For the text-containing cell, return its midpoint in (x, y) coordinate format. 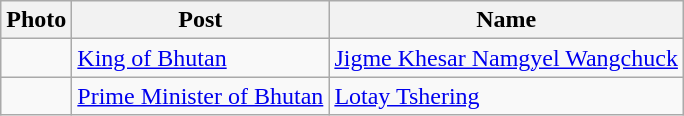
Lotay Tshering (506, 96)
Photo (36, 20)
Jigme Khesar Namgyel Wangchuck (506, 58)
Post (200, 20)
Name (506, 20)
Prime Minister of Bhutan (200, 96)
King of Bhutan (200, 58)
